Return the (x, y) coordinate for the center point of the cell that contains the specified text.  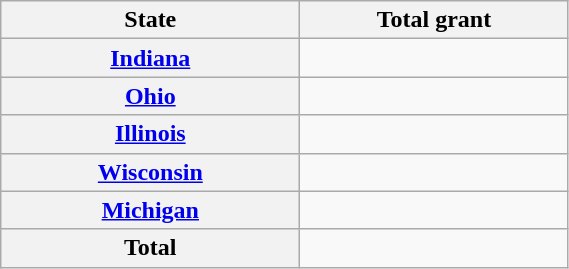
State (150, 20)
Indiana (150, 58)
Wisconsin (150, 172)
Ohio (150, 96)
Total grant (434, 20)
Michigan (150, 210)
Total (150, 248)
Illinois (150, 134)
